Detect which cell encompasses the target text, then output its [x, y] center coordinate. 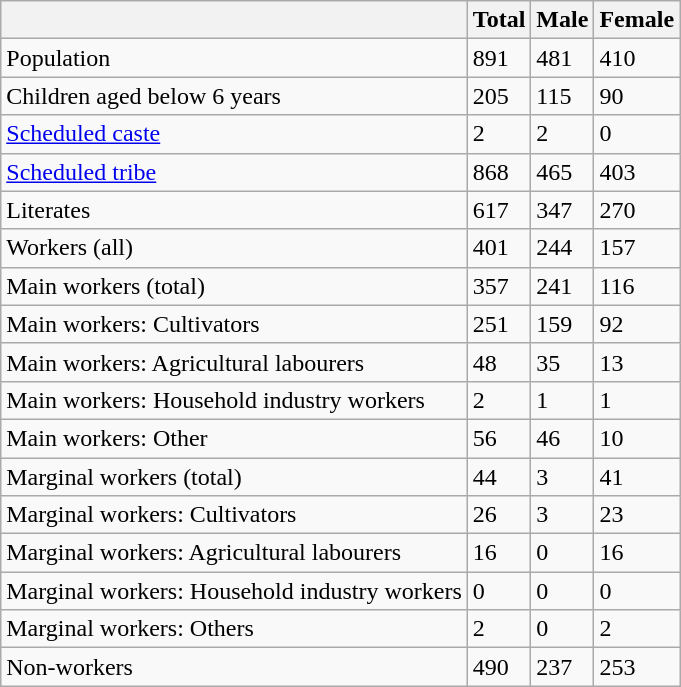
157 [637, 248]
116 [637, 286]
115 [562, 96]
347 [562, 210]
46 [562, 438]
617 [499, 210]
465 [562, 172]
Marginal workers: Others [234, 629]
159 [562, 324]
891 [499, 58]
41 [637, 477]
Marginal workers: Cultivators [234, 515]
490 [499, 667]
Scheduled tribe [234, 172]
357 [499, 286]
241 [562, 286]
23 [637, 515]
253 [637, 667]
Male [562, 20]
401 [499, 248]
26 [499, 515]
Main workers (total) [234, 286]
90 [637, 96]
Main workers: Cultivators [234, 324]
244 [562, 248]
481 [562, 58]
44 [499, 477]
Female [637, 20]
Marginal workers: Household industry workers [234, 591]
35 [562, 362]
403 [637, 172]
92 [637, 324]
Total [499, 20]
10 [637, 438]
Marginal workers: Agricultural labourers [234, 553]
Main workers: Other [234, 438]
56 [499, 438]
Workers (all) [234, 248]
Main workers: Agricultural labourers [234, 362]
Non-workers [234, 667]
48 [499, 362]
205 [499, 96]
Scheduled caste [234, 134]
Main workers: Household industry workers [234, 400]
237 [562, 667]
Population [234, 58]
13 [637, 362]
Marginal workers (total) [234, 477]
410 [637, 58]
270 [637, 210]
Literates [234, 210]
868 [499, 172]
Children aged below 6 years [234, 96]
251 [499, 324]
